Capture the cell that displays the provided text and extract its (x, y) central coordinate. 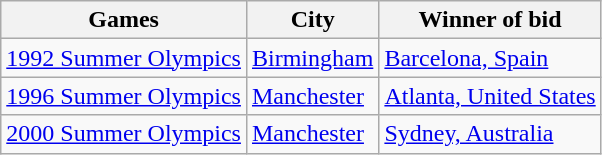
City (312, 20)
Games (124, 20)
Atlanta, United States (490, 96)
Birmingham (312, 58)
1996 Summer Olympics (124, 96)
Winner of bid (490, 20)
Sydney, Australia (490, 134)
Barcelona, Spain (490, 58)
2000 Summer Olympics (124, 134)
1992 Summer Olympics (124, 58)
